Locate the cell with the specified text and output its [x, y] center coordinate. 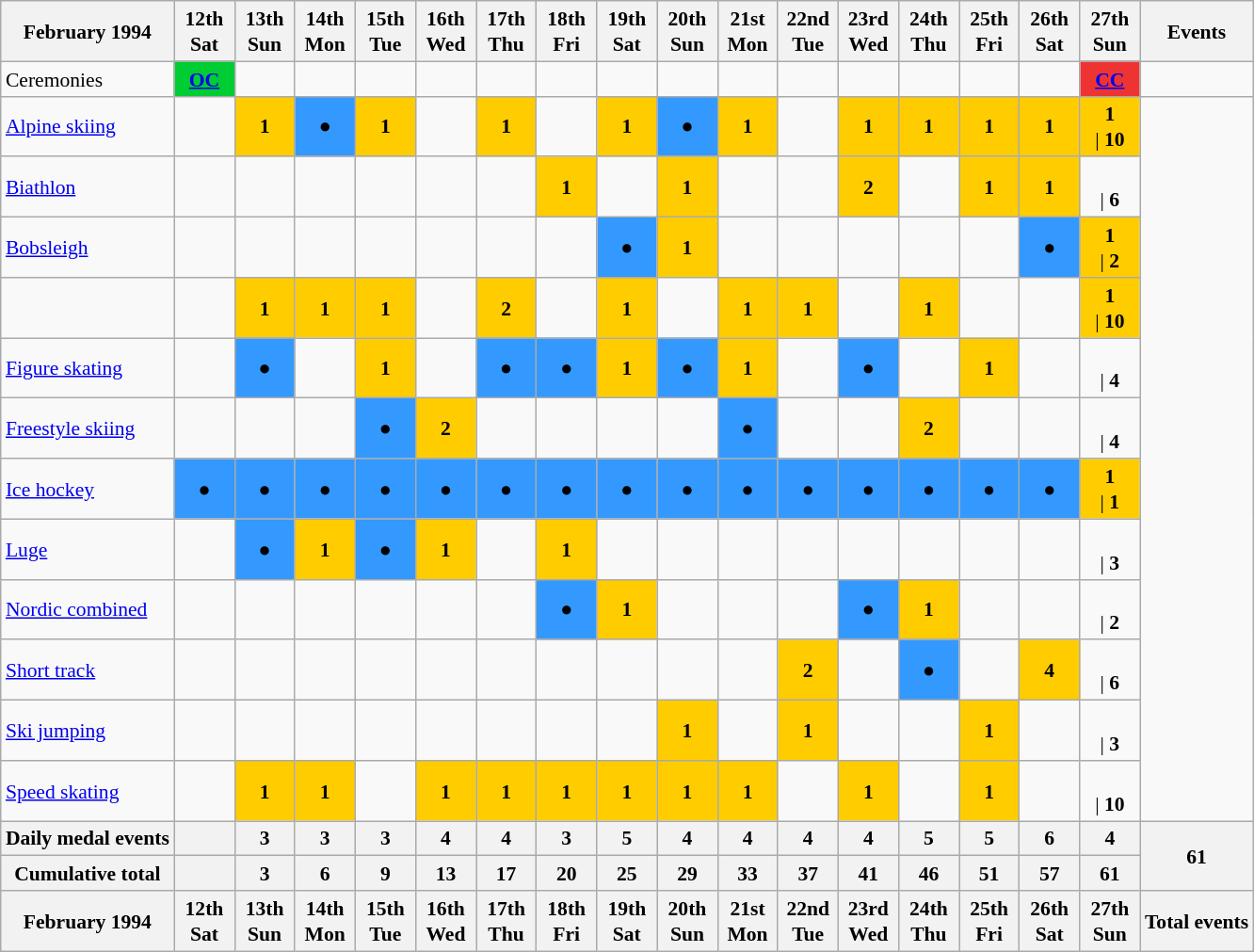
| 10 [1110, 790]
17 [506, 874]
Biathlon [88, 186]
Short track [88, 670]
OC [204, 79]
37 [808, 874]
33 [748, 874]
Bobsleigh [88, 247]
Cumulative total [88, 874]
Events [1197, 31]
57 [1050, 874]
Luge [88, 549]
Figure skating [88, 367]
Alpine skiing [88, 126]
Nordic combined [88, 609]
Ski jumping [88, 730]
| 2 [1110, 609]
Daily medal events [88, 838]
Total events [1197, 921]
13 [445, 874]
29 [687, 874]
46 [928, 874]
25 [627, 874]
CC [1110, 79]
Ceremonies [88, 79]
Ice hockey [88, 489]
1| 2 [1110, 247]
1| 1 [1110, 489]
20 [567, 874]
Freestyle skiing [88, 428]
Speed skating [88, 790]
51 [989, 874]
41 [868, 874]
9 [385, 874]
